Find where the given text appears and provide that cell's center as [X, Y] coordinate. 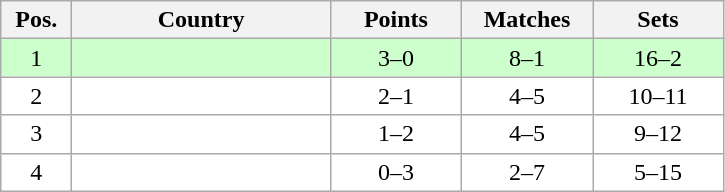
2 [36, 96]
Matches [526, 20]
Sets [658, 20]
Pos. [36, 20]
10–11 [658, 96]
Points [396, 20]
8–1 [526, 58]
0–3 [396, 172]
9–12 [658, 134]
5–15 [658, 172]
3–0 [396, 58]
1–2 [396, 134]
2–7 [526, 172]
4 [36, 172]
1 [36, 58]
Country [202, 20]
2–1 [396, 96]
3 [36, 134]
16–2 [658, 58]
